Return (X, Y) of the center of cell containing provided text 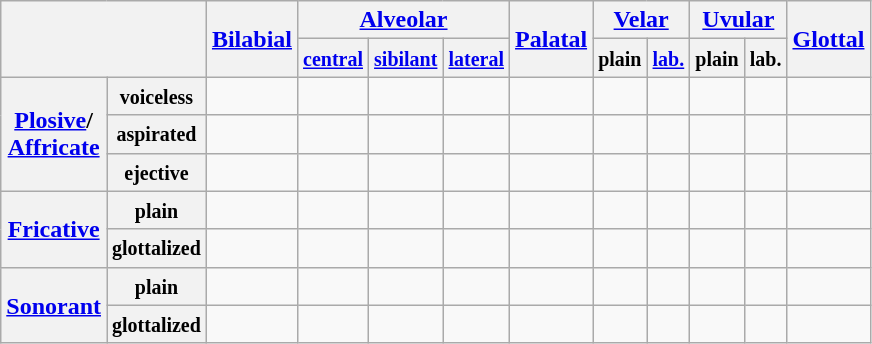
ejective (156, 172)
voiceless (156, 96)
Alveolar (404, 20)
aspirated (156, 134)
Bilabial (252, 39)
Uvular (738, 20)
Plosive/Affricate (54, 134)
Palatal (552, 39)
Velar (642, 20)
Fricative (54, 229)
Glottal (828, 39)
Sonorant (54, 305)
sibilant (406, 58)
lateral (476, 58)
central (334, 58)
